Determine the [X, Y] coordinate at the center of the cell enclosing the given text.  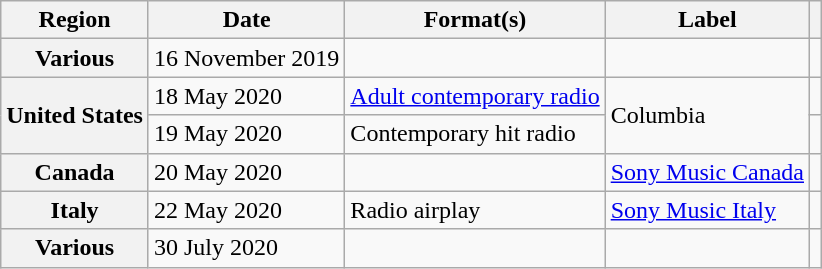
Format(s) [475, 20]
16 November 2019 [246, 58]
Contemporary hit radio [475, 134]
Radio airplay [475, 210]
22 May 2020 [246, 210]
Italy [75, 210]
Canada [75, 172]
Adult contemporary radio [475, 96]
Region [75, 20]
Sony Music Canada [707, 172]
Columbia [707, 115]
30 July 2020 [246, 248]
Label [707, 20]
19 May 2020 [246, 134]
20 May 2020 [246, 172]
Sony Music Italy [707, 210]
United States [75, 115]
Date [246, 20]
18 May 2020 [246, 96]
